Identify which cell holds the provided text, then report its (x, y) central coordinate. 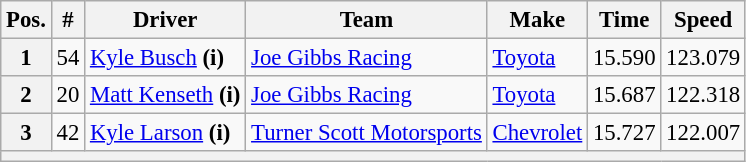
Make (537, 20)
Kyle Busch (i) (166, 58)
# (68, 20)
Turner Scott Motorsports (366, 133)
Team (366, 20)
Driver (166, 20)
122.318 (704, 95)
123.079 (704, 58)
15.727 (624, 133)
122.007 (704, 133)
Time (624, 20)
Kyle Larson (i) (166, 133)
Matt Kenseth (i) (166, 95)
Chevrolet (537, 133)
2 (26, 95)
Speed (704, 20)
1 (26, 58)
54 (68, 58)
3 (26, 133)
42 (68, 133)
Pos. (26, 20)
15.687 (624, 95)
20 (68, 95)
15.590 (624, 58)
